Detect which cell encompasses the target text, then output its (x, y) center coordinate. 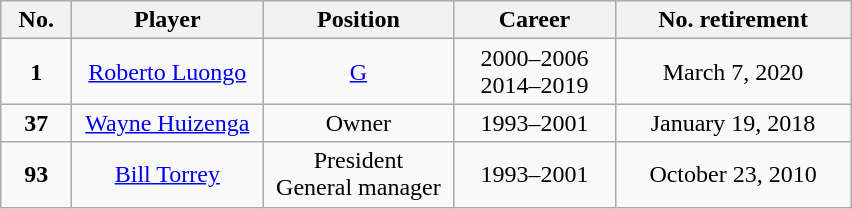
January 19, 2018 (733, 123)
Bill Torrey (168, 174)
37 (36, 123)
Career (534, 20)
March 7, 2020 (733, 72)
Position (358, 20)
Roberto Luongo (168, 72)
1 (36, 72)
G (358, 72)
93 (36, 174)
PresidentGeneral manager (358, 174)
October 23, 2010 (733, 174)
Owner (358, 123)
No. (36, 20)
2000–20062014–2019 (534, 72)
Player (168, 20)
No. retirement (733, 20)
Wayne Huizenga (168, 123)
